Identify which cell holds the provided text, then report its (X, Y) central coordinate. 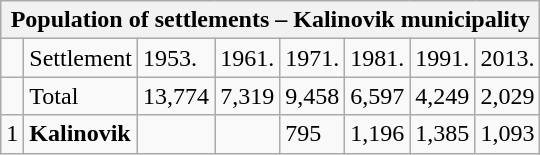
1971. (312, 58)
7,319 (248, 96)
1 (12, 134)
Settlement (81, 58)
Population of settlements – Kalinovik municipality (270, 20)
Kalinovik (81, 134)
Total (81, 96)
1981. (378, 58)
2,029 (508, 96)
1961. (248, 58)
1953. (176, 58)
795 (312, 134)
2013. (508, 58)
1991. (442, 58)
1,093 (508, 134)
9,458 (312, 96)
6,597 (378, 96)
13,774 (176, 96)
1,385 (442, 134)
4,249 (442, 96)
1,196 (378, 134)
